Search for the cell housing the specified text and yield its (X, Y) center coordinate. 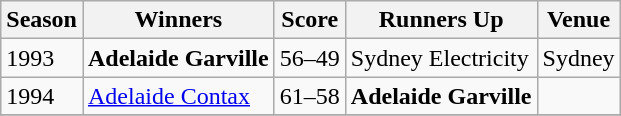
1994 (42, 96)
Winners (178, 20)
Sydney (578, 58)
Venue (578, 20)
56–49 (310, 58)
1993 (42, 58)
Sydney Electricity (441, 58)
Adelaide Contax (178, 96)
Season (42, 20)
Score (310, 20)
61–58 (310, 96)
Runners Up (441, 20)
